Determine the (x, y) coordinate at the center of the cell enclosing the given text.  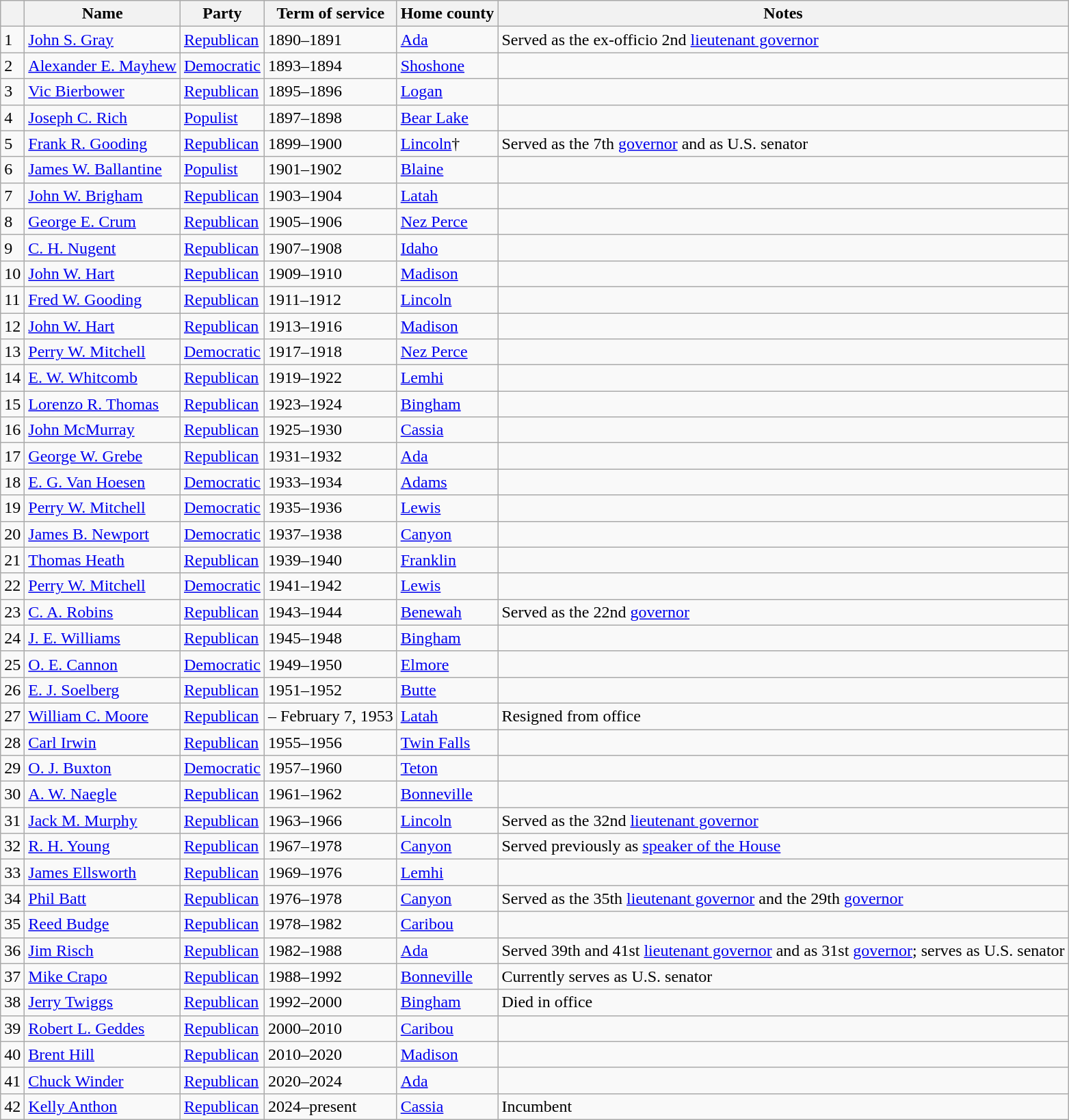
Served 39th and 41st lieutenant governor and as 31st governor; serves as U.S. senator (783, 950)
3 (12, 92)
42 (12, 1106)
Joseph C. Rich (103, 118)
22 (12, 586)
Name (103, 14)
36 (12, 950)
Idaho (447, 248)
1937–1938 (330, 534)
C. A. Robins (103, 612)
38 (12, 1002)
O. E. Cannon (103, 664)
39 (12, 1028)
25 (12, 664)
1899–1900 (330, 144)
Franklin (447, 560)
Jim Risch (103, 950)
1957–1960 (330, 769)
Benewah (447, 612)
Party (222, 14)
1969–1976 (330, 872)
11 (12, 299)
12 (12, 326)
1933–1934 (330, 482)
1945–1948 (330, 638)
15 (12, 404)
19 (12, 508)
A. W. Naegle (103, 795)
1 (12, 40)
Brent Hill (103, 1054)
Elmore (447, 664)
17 (12, 456)
Alexander E. Mayhew (103, 66)
1988–1992 (330, 976)
Reed Budge (103, 924)
Teton (447, 769)
1895–1896 (330, 92)
E. J. Soelberg (103, 690)
1931–1932 (330, 456)
6 (12, 170)
1893–1894 (330, 66)
1901–1902 (330, 170)
Adams (447, 482)
4 (12, 118)
1955–1956 (330, 742)
1917–1918 (330, 352)
1951–1952 (330, 690)
1913–1916 (330, 326)
30 (12, 795)
1978–1982 (330, 924)
10 (12, 274)
20 (12, 534)
Term of service (330, 14)
27 (12, 716)
1897–1898 (330, 118)
1941–1942 (330, 586)
Served as the ex-officio 2nd lieutenant governor (783, 40)
31 (12, 821)
1925–1930 (330, 430)
Notes (783, 14)
Twin Falls (447, 742)
1982–1988 (330, 950)
1963–1966 (330, 821)
Currently serves as U.S. senator (783, 976)
Died in office (783, 1002)
Butte (447, 690)
Lorenzo R. Thomas (103, 404)
E. G. Van Hoesen (103, 482)
1905–1906 (330, 222)
2010–2020 (330, 1054)
Carl Irwin (103, 742)
John McMurray (103, 430)
41 (12, 1080)
Incumbent (783, 1106)
Shoshone (447, 66)
– February 7, 1953 (330, 716)
8 (12, 222)
George E. Crum (103, 222)
23 (12, 612)
1923–1924 (330, 404)
5 (12, 144)
1939–1940 (330, 560)
Jack M. Murphy (103, 821)
1919–1922 (330, 378)
18 (12, 482)
Served as the 35th lieutenant governor and the 29th governor (783, 898)
14 (12, 378)
1992–2000 (330, 1002)
9 (12, 248)
James W. Ballantine (103, 170)
1909–1910 (330, 274)
7 (12, 196)
James B. Newport (103, 534)
R. H. Young (103, 846)
C. H. Nugent (103, 248)
Fred W. Gooding (103, 299)
1935–1936 (330, 508)
J. E. Williams (103, 638)
26 (12, 690)
E. W. Whitcomb (103, 378)
Vic Bierbower (103, 92)
35 (12, 924)
Phil Batt (103, 898)
Lincoln† (447, 144)
16 (12, 430)
2 (12, 66)
29 (12, 769)
1907–1908 (330, 248)
32 (12, 846)
Kelly Anthon (103, 1106)
2024–present (330, 1106)
George W. Grebe (103, 456)
Resigned from office (783, 716)
Frank R. Gooding (103, 144)
Jerry Twiggs (103, 1002)
Bear Lake (447, 118)
Served as the 22nd governor (783, 612)
Blaine (447, 170)
Thomas Heath (103, 560)
1949–1950 (330, 664)
37 (12, 976)
Home county (447, 14)
1911–1912 (330, 299)
1943–1944 (330, 612)
34 (12, 898)
1961–1962 (330, 795)
24 (12, 638)
Served previously as speaker of the House (783, 846)
1890–1891 (330, 40)
Served as the 32nd lieutenant governor (783, 821)
Logan (447, 92)
Robert L. Geddes (103, 1028)
21 (12, 560)
William C. Moore (103, 716)
33 (12, 872)
13 (12, 352)
John W. Brigham (103, 196)
1967–1978 (330, 846)
Mike Crapo (103, 976)
O. J. Buxton (103, 769)
1903–1904 (330, 196)
2000–2010 (330, 1028)
2020–2024 (330, 1080)
John S. Gray (103, 40)
1976–1978 (330, 898)
Served as the 7th governor and as U.S. senator (783, 144)
40 (12, 1054)
Chuck Winder (103, 1080)
28 (12, 742)
James Ellsworth (103, 872)
